Capture the cell that displays the provided text and extract its [x, y] central coordinate. 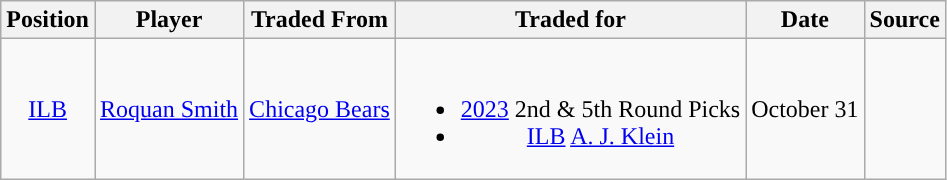
Chicago Bears [320, 109]
Traded From [320, 20]
Position [48, 20]
Player [168, 20]
ILB [48, 109]
2023 2nd & 5th Round PicksILB A. J. Klein [570, 109]
Traded for [570, 20]
October 31 [805, 109]
Date [805, 20]
Roquan Smith [168, 109]
Source [904, 20]
